Determine the [X, Y] coordinate at the center of the cell enclosing the given text.  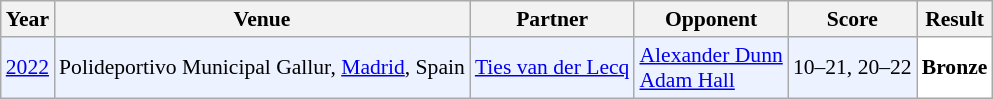
2022 [28, 68]
Opponent [710, 19]
Bronze [955, 68]
Polideportivo Municipal Gallur, Madrid, Spain [262, 68]
Year [28, 19]
Result [955, 19]
Alexander Dunn Adam Hall [710, 68]
Score [852, 19]
10–21, 20–22 [852, 68]
Ties van der Lecq [552, 68]
Venue [262, 19]
Partner [552, 19]
